Search for the cell housing the specified text and yield its (x, y) center coordinate. 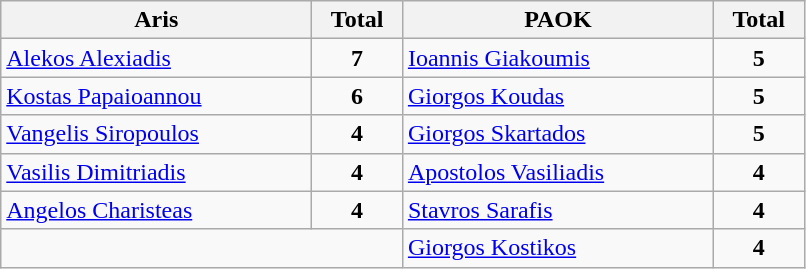
Kostas Papaioannou (156, 96)
Vangelis Siropoulos (156, 134)
Stavros Sarafis (558, 210)
Giorgos Koudas (558, 96)
Ioannis Giakoumis (558, 58)
PAOK (558, 20)
6 (358, 96)
Giorgos Kostikos (558, 248)
Alekos Alexiadis (156, 58)
Giorgos Skartados (558, 134)
7 (358, 58)
Aris (156, 20)
Apostolos Vasiliadis (558, 172)
Angelos Charisteas (156, 210)
Vasilis Dimitriadis (156, 172)
